Locate the cell with the specified text and output its (x, y) center coordinate. 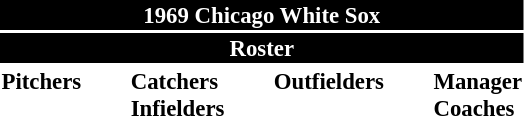
Roster (262, 48)
1969 Chicago White Sox (262, 15)
